Pinpoint the cell where the given text exists, returning its (X, Y) midpoint coordinate. 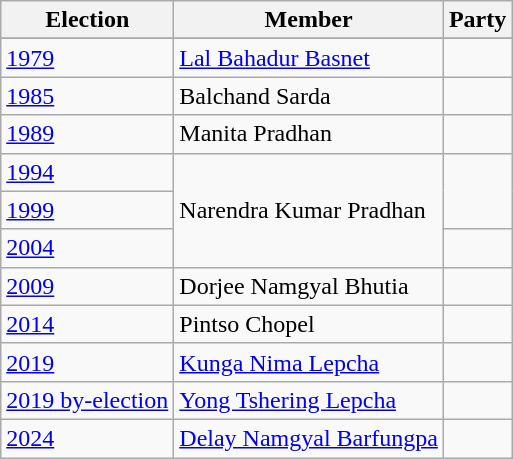
Delay Namgyal Barfungpa (309, 438)
2009 (88, 286)
1979 (88, 58)
Yong Tshering Lepcha (309, 400)
2004 (88, 248)
Member (309, 20)
2019 by-election (88, 400)
2019 (88, 362)
2014 (88, 324)
Party (477, 20)
Kunga Nima Lepcha (309, 362)
Election (88, 20)
1989 (88, 134)
Narendra Kumar Pradhan (309, 210)
Manita Pradhan (309, 134)
Lal Bahadur Basnet (309, 58)
Dorjee Namgyal Bhutia (309, 286)
Balchand Sarda (309, 96)
Pintso Chopel (309, 324)
1994 (88, 172)
1999 (88, 210)
1985 (88, 96)
2024 (88, 438)
